For the text-containing cell, return its midpoint in [x, y] coordinate format. 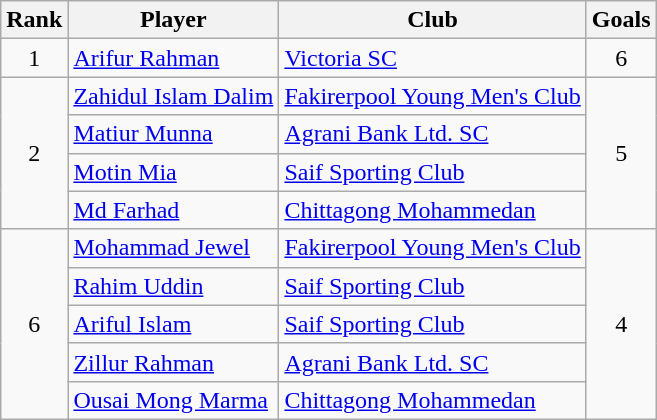
Goals [621, 20]
2 [34, 153]
Player [174, 20]
Matiur Munna [174, 134]
Rahim Uddin [174, 286]
Mohammad Jewel [174, 248]
Zahidul Islam Dalim [174, 96]
Md Farhad [174, 210]
Ousai Mong Marma [174, 400]
Zillur Rahman [174, 362]
Ariful Islam [174, 324]
Arifur Rahman [174, 58]
Rank [34, 20]
Motin Mia [174, 172]
Club [432, 20]
1 [34, 58]
5 [621, 153]
4 [621, 324]
Victoria SC [432, 58]
